Capture the cell that displays the provided text and extract its (x, y) central coordinate. 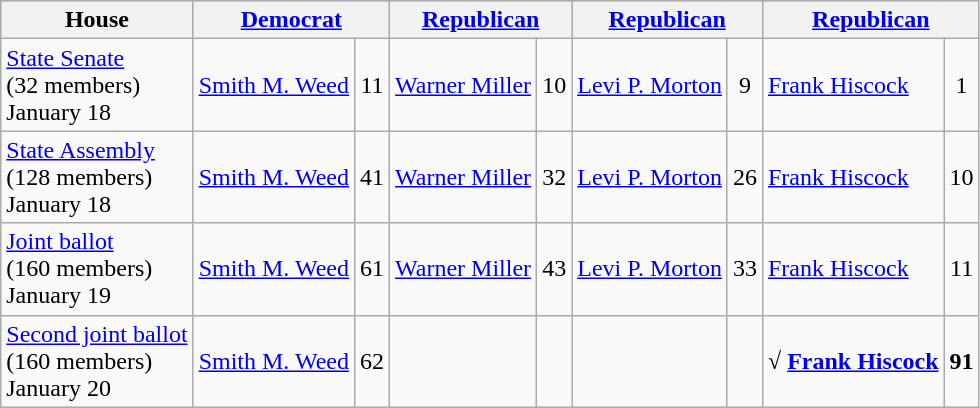
61 (372, 269)
State Assembly (128 members) January 18 (97, 177)
43 (554, 269)
Democrat (291, 20)
House (97, 20)
1 (962, 85)
Second joint ballot (160 members) January 20 (97, 361)
9 (744, 85)
√ Frank Hiscock (853, 361)
State Senate (32 members) January 18 (97, 85)
91 (962, 361)
33 (744, 269)
62 (372, 361)
26 (744, 177)
Joint ballot (160 members) January 19 (97, 269)
41 (372, 177)
32 (554, 177)
